Detect which cell encompasses the target text, then output its (x, y) center coordinate. 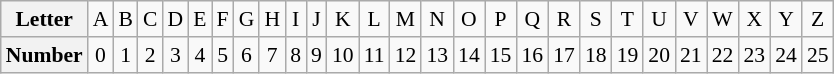
I (296, 19)
A (101, 19)
3 (175, 55)
9 (316, 55)
22 (723, 55)
R (564, 19)
2 (150, 55)
E (200, 19)
W (723, 19)
S (596, 19)
Number (44, 55)
Q (532, 19)
7 (272, 55)
U (659, 19)
0 (101, 55)
8 (296, 55)
Y (786, 19)
Letter (44, 19)
Z (818, 19)
X (754, 19)
O (469, 19)
M (406, 19)
16 (532, 55)
D (175, 19)
12 (406, 55)
L (374, 19)
18 (596, 55)
T (628, 19)
15 (501, 55)
25 (818, 55)
P (501, 19)
13 (437, 55)
19 (628, 55)
11 (374, 55)
21 (691, 55)
H (272, 19)
4 (200, 55)
17 (564, 55)
N (437, 19)
V (691, 19)
24 (786, 55)
20 (659, 55)
K (343, 19)
23 (754, 55)
J (316, 19)
14 (469, 55)
5 (223, 55)
C (150, 19)
G (247, 19)
6 (247, 55)
1 (126, 55)
10 (343, 55)
F (223, 19)
B (126, 19)
